Determine the (X, Y) coordinate at the center of the cell enclosing the given text.  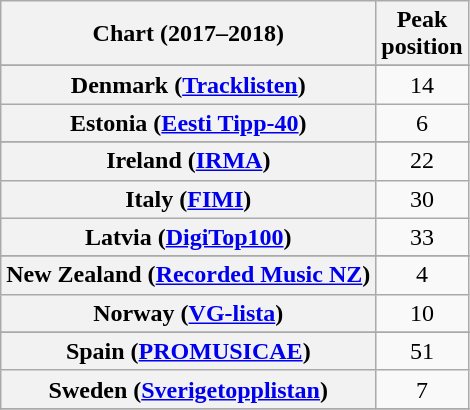
51 (422, 351)
6 (422, 123)
7 (422, 389)
4 (422, 275)
Denmark (Tracklisten) (188, 85)
Sweden (Sverigetopplistan) (188, 389)
Chart (2017–2018) (188, 34)
Peakposition (422, 34)
30 (422, 199)
New Zealand (Recorded Music NZ) (188, 275)
Spain (PROMUSICAE) (188, 351)
14 (422, 85)
Norway (VG-lista) (188, 313)
Estonia (Eesti Tipp-40) (188, 123)
10 (422, 313)
22 (422, 161)
Italy (FIMI) (188, 199)
Ireland (IRMA) (188, 161)
Latvia (DigiTop100) (188, 237)
33 (422, 237)
